Detect which cell encompasses the target text, then output its [X, Y] center coordinate. 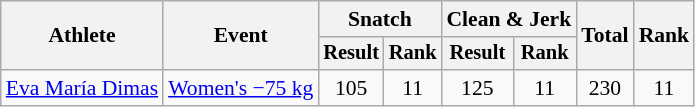
230 [604, 88]
Snatch [380, 19]
Athlete [82, 36]
Eva María Dimas [82, 88]
Event [240, 36]
Women's −75 kg [240, 88]
Clean & Jerk [508, 19]
105 [351, 88]
Total [604, 36]
125 [477, 88]
